Return the (x, y) coordinate for the center point of the cell that contains the specified text.  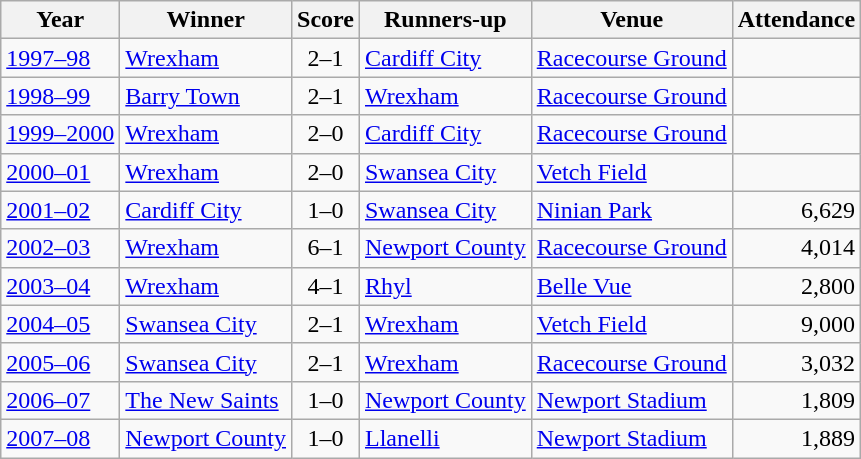
3,032 (796, 362)
Winner (206, 20)
The New Saints (206, 400)
Rhyl (445, 286)
Barry Town (206, 96)
1997–98 (60, 58)
6,629 (796, 210)
9,000 (796, 324)
Year (60, 20)
2004–05 (60, 324)
2003–04 (60, 286)
Attendance (796, 20)
1,889 (796, 438)
1,809 (796, 400)
Score (326, 20)
4–1 (326, 286)
6–1 (326, 248)
2001–02 (60, 210)
Llanelli (445, 438)
2005–06 (60, 362)
Ninian Park (632, 210)
2007–08 (60, 438)
4,014 (796, 248)
Venue (632, 20)
2002–03 (60, 248)
2006–07 (60, 400)
Runners-up (445, 20)
Belle Vue (632, 286)
2000–01 (60, 172)
1999–2000 (60, 134)
2,800 (796, 286)
1998–99 (60, 96)
